From the cell containing the given text, extract its center point as [x, y] coordinate. 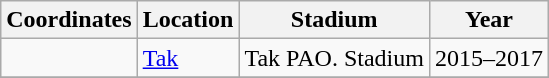
Year [488, 20]
Stadium [334, 20]
Coordinates [69, 20]
Location [188, 20]
Tak PAO. Stadium [334, 58]
Tak [188, 58]
2015–2017 [488, 58]
